From the cell containing the given text, extract its center point as (x, y) coordinate. 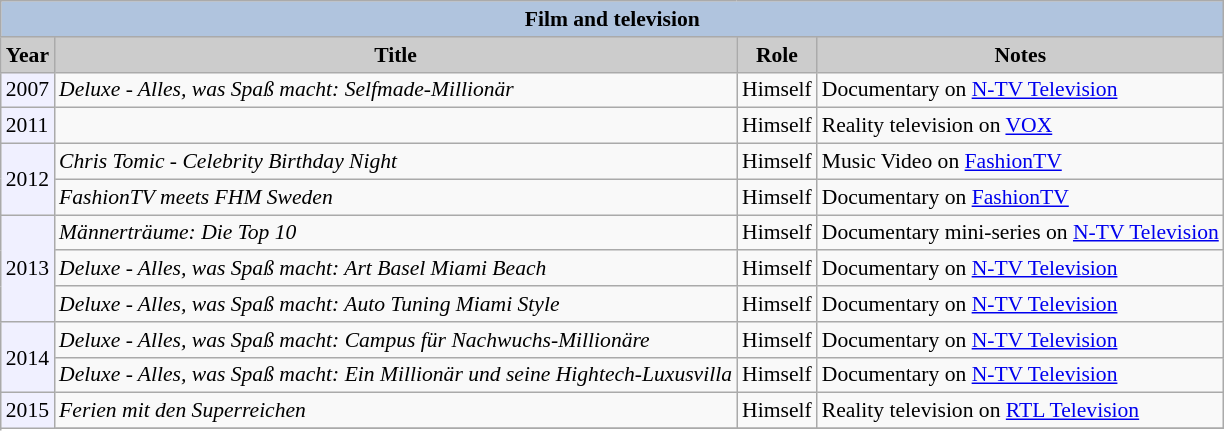
2012 (28, 180)
2011 (28, 126)
Reality television on VOX (1020, 126)
2015 (28, 411)
Title (396, 55)
Notes (1020, 55)
Deluxe - Alles, was Spaß macht: Campus für Nachwuchs-Millionäre (396, 340)
Ferien mit den Superreichen (396, 411)
FashionTV meets FHM Sweden (396, 197)
2007 (28, 90)
Film and television (612, 19)
Role (777, 55)
2014 (28, 358)
Deluxe - Alles, was Spaß macht: Selfmade-Millionär (396, 90)
Reality television on RTL Television (1020, 411)
Documentary on FashionTV (1020, 197)
Music Video on FashionTV (1020, 162)
Chris Tomic - Celebrity Birthday Night (396, 162)
Männerträume: Die Top 10 (396, 233)
Deluxe - Alles, was Spaß macht: Art Basel Miami Beach (396, 269)
Year (28, 55)
Deluxe - Alles, was Spaß macht: Auto Tuning Miami Style (396, 304)
Deluxe - Alles, was Spaß macht: Ein Millionär und seine Hightech-Luxusvilla (396, 375)
Documentary mini-series on N-TV Television (1020, 233)
2013 (28, 268)
